Output the (X, Y) coordinate of the center of the cell containing the given text.  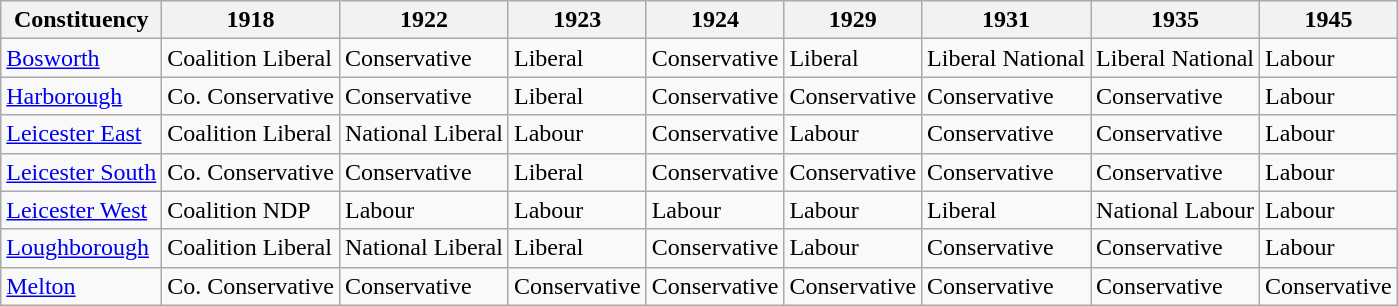
Bosworth (82, 58)
1923 (577, 20)
Melton (82, 286)
1922 (424, 20)
Loughborough (82, 248)
1918 (251, 20)
Leicester East (82, 134)
1924 (715, 20)
1935 (1176, 20)
Harborough (82, 96)
1945 (1329, 20)
National Labour (1176, 210)
Leicester West (82, 210)
Coalition NDP (251, 210)
Constituency (82, 20)
1931 (1006, 20)
1929 (853, 20)
Leicester South (82, 172)
